For the text-containing cell, return its midpoint in [X, Y] coordinate format. 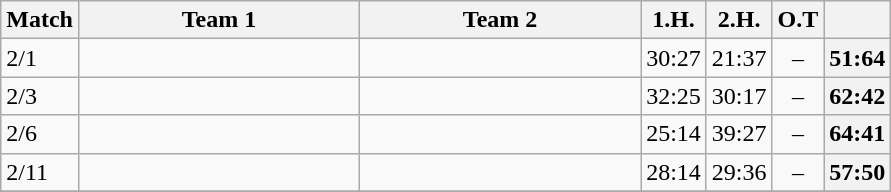
2/3 [40, 96]
32:25 [674, 96]
57:50 [858, 172]
1.H. [674, 20]
29:36 [739, 172]
Team 1 [218, 20]
21:37 [739, 58]
64:41 [858, 134]
O.T [798, 20]
2/1 [40, 58]
2/6 [40, 134]
39:27 [739, 134]
28:14 [674, 172]
2.H. [739, 20]
Team 2 [500, 20]
30:17 [739, 96]
62:42 [858, 96]
51:64 [858, 58]
2/11 [40, 172]
Match [40, 20]
25:14 [674, 134]
30:27 [674, 58]
